Scan for the cell matching the given text and deliver its (X, Y) coordinate at center. 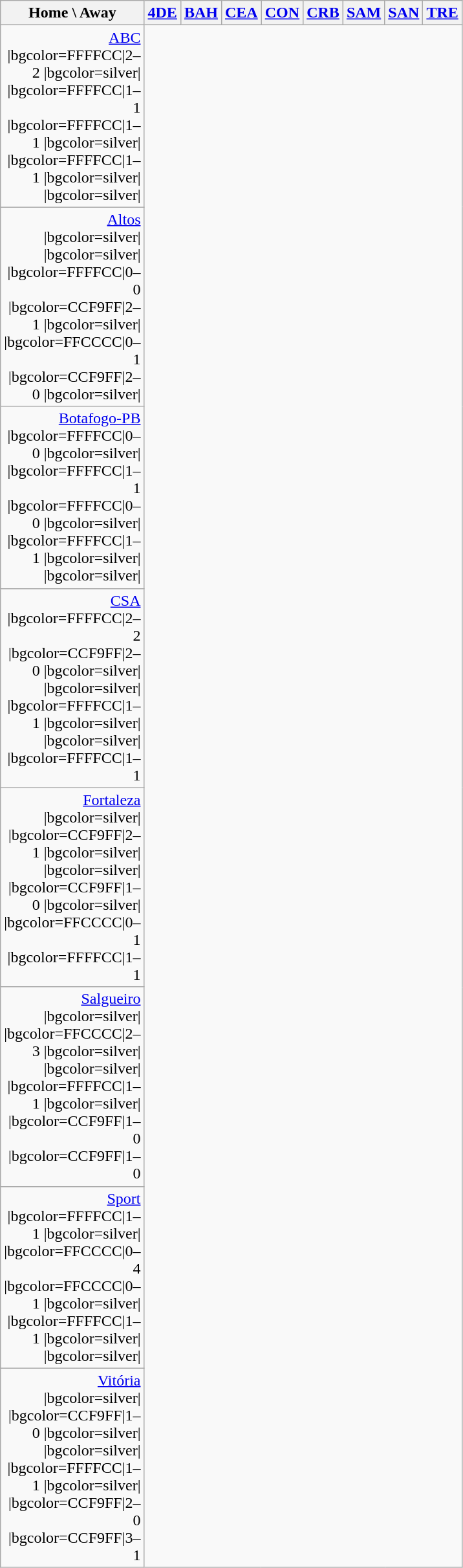
BAH (200, 13)
SAN (404, 13)
SAM (363, 13)
CON (282, 13)
4DE (162, 13)
CEA (241, 13)
TRE (442, 13)
Home \ Away (72, 13)
CRB (323, 13)
